Extract the (x, y) coordinate from the center of the cell holding the provided text.  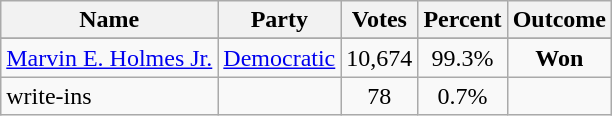
Democratic (280, 58)
write-ins (110, 96)
0.7% (462, 96)
99.3% (462, 58)
10,674 (380, 58)
78 (380, 96)
Outcome (559, 20)
Name (110, 20)
Party (280, 20)
Marvin E. Holmes Jr. (110, 58)
Won (559, 58)
Votes (380, 20)
Percent (462, 20)
